Pinpoint the cell where the given text exists, returning its (X, Y) midpoint coordinate. 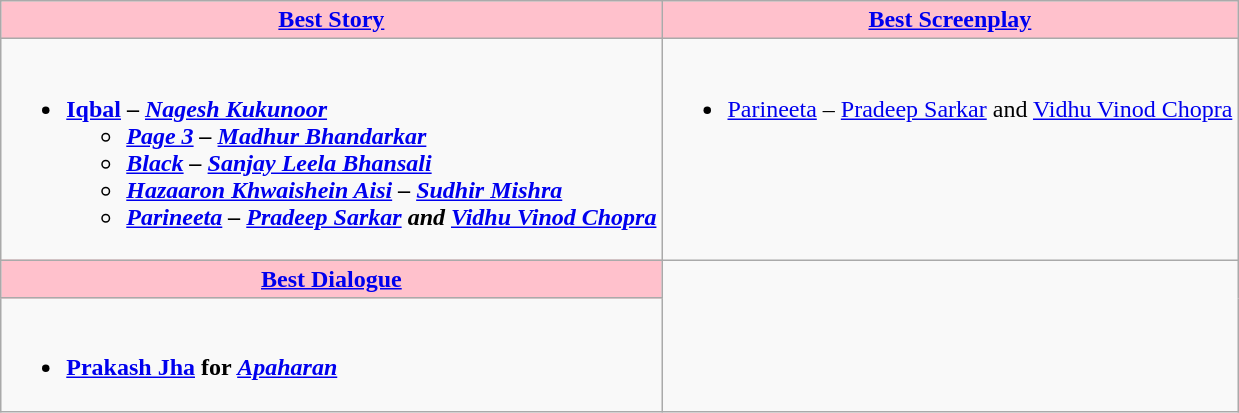
Best Screenplay (950, 20)
Best Story (332, 20)
Best Dialogue (332, 279)
Parineeta – Pradeep Sarkar and Vidhu Vinod Chopra (950, 150)
Prakash Jha for Apaharan (332, 354)
